Scan for the cell matching the given text and deliver its (X, Y) coordinate at center. 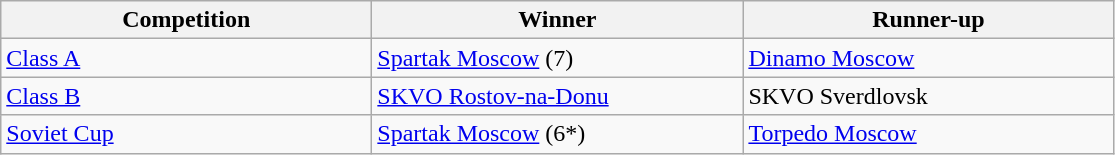
Torpedo Moscow (928, 134)
Class A (186, 58)
Competition (186, 20)
Runner-up (928, 20)
Dinamo Moscow (928, 58)
Soviet Cup (186, 134)
SKVO Sverdlovsk (928, 96)
SKVO Rostov-na-Donu (558, 96)
Spartak Moscow (7) (558, 58)
Spartak Moscow (6*) (558, 134)
Winner (558, 20)
Class B (186, 96)
